Capture the cell that displays the provided text and extract its (x, y) central coordinate. 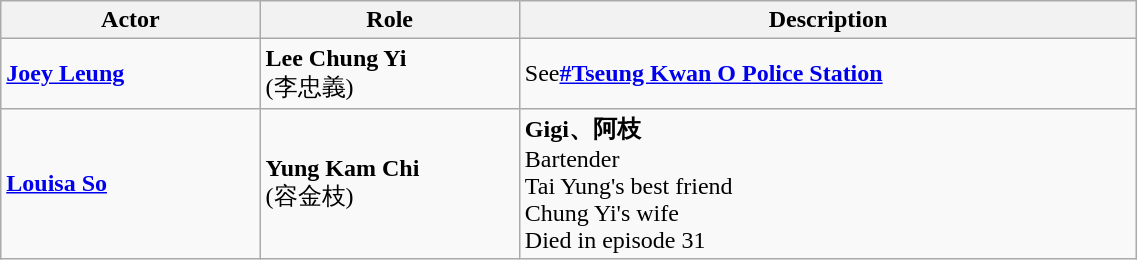
Louisa So (130, 184)
Joey Leung (130, 74)
Gigi、阿枝BartenderTai Yung's best friendChung Yi's wifeDied in episode 31 (828, 184)
Lee Chung Yi(李忠義) (390, 74)
Description (828, 20)
Role (390, 20)
Yung Kam Chi(容金枝) (390, 184)
See#Tseung Kwan O Police Station (828, 74)
Actor (130, 20)
